Capture the cell that displays the provided text and extract its (X, Y) central coordinate. 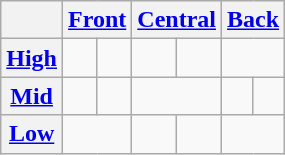
Central (177, 20)
Front (98, 20)
High (32, 58)
Low (32, 134)
Mid (32, 96)
Back (254, 20)
